Return the (X, Y) coordinate for the center point of the cell that contains the specified text.  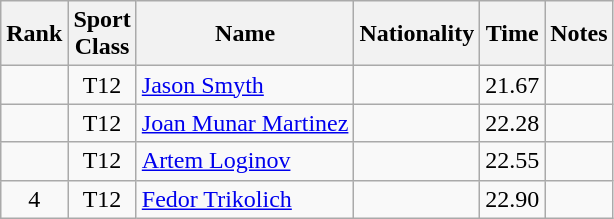
Rank (34, 34)
22.90 (512, 199)
Time (512, 34)
22.28 (512, 123)
Notes (579, 34)
Artem Loginov (245, 161)
Joan Munar Martinez (245, 123)
21.67 (512, 85)
SportClass (102, 34)
Name (245, 34)
Nationality (417, 34)
Fedor Trikolich (245, 199)
4 (34, 199)
22.55 (512, 161)
Jason Smyth (245, 85)
